Find where the given text appears and provide that cell's center as [X, Y] coordinate. 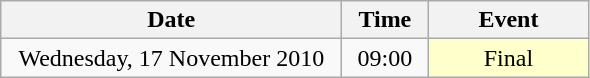
Event [508, 20]
09:00 [385, 58]
Final [508, 58]
Time [385, 20]
Wednesday, 17 November 2010 [172, 58]
Date [172, 20]
